From the cell containing the given text, extract its center point as [x, y] coordinate. 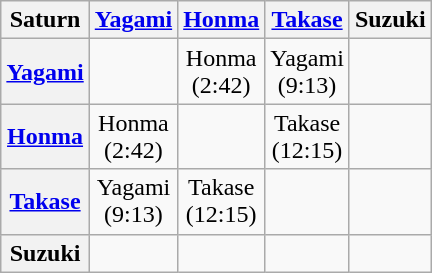
Saturn [45, 20]
